Provide the (x, y) coordinate of the cell's center where the given text is located.  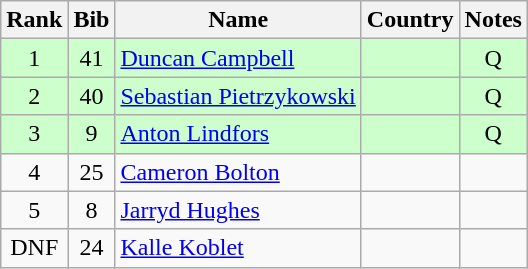
Sebastian Pietrzykowski (238, 96)
24 (92, 248)
5 (34, 210)
Anton Lindfors (238, 134)
Cameron Bolton (238, 172)
Jarryd Hughes (238, 210)
40 (92, 96)
Country (410, 20)
41 (92, 58)
4 (34, 172)
8 (92, 210)
DNF (34, 248)
Duncan Campbell (238, 58)
Rank (34, 20)
3 (34, 134)
Notes (493, 20)
1 (34, 58)
Name (238, 20)
Bib (92, 20)
Kalle Koblet (238, 248)
9 (92, 134)
25 (92, 172)
2 (34, 96)
